Locate the cell with the specified text and output its [x, y] center coordinate. 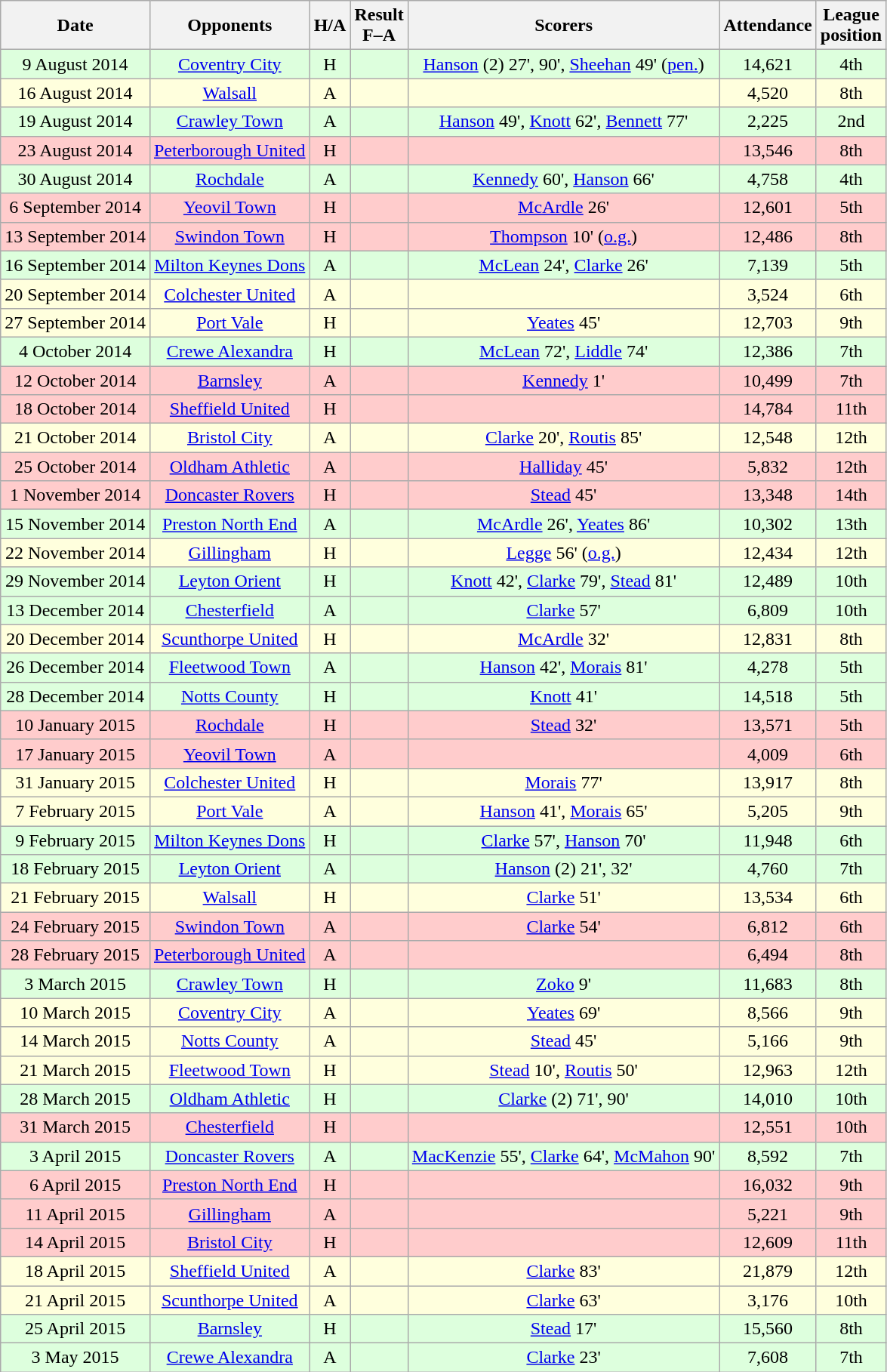
6,812 [768, 926]
27 September 2014 [75, 322]
McArdle 32' [563, 639]
12,831 [768, 639]
12,963 [768, 1070]
1 November 2014 [75, 495]
16 September 2014 [75, 265]
3,176 [768, 1300]
Knott 42', Clarke 79', Stead 81' [563, 581]
21 February 2015 [75, 898]
4,278 [768, 668]
4,009 [768, 754]
22 November 2014 [75, 553]
Thompson 10' (o.g.) [563, 236]
14,518 [768, 696]
13,546 [768, 150]
10 January 2015 [75, 725]
3 March 2015 [75, 984]
3,524 [768, 294]
21,879 [768, 1271]
6 September 2014 [75, 208]
10 March 2015 [75, 1013]
14 March 2015 [75, 1041]
Hanson 41', Morais 65' [563, 811]
25 October 2014 [75, 467]
28 February 2015 [75, 955]
24 February 2015 [75, 926]
Halliday 45' [563, 467]
10,499 [768, 380]
12,551 [768, 1127]
12,609 [768, 1242]
Kennedy 1' [563, 380]
8,592 [768, 1156]
29 November 2014 [75, 581]
Hanson (2) 21', 32' [563, 869]
16,032 [768, 1185]
13,917 [768, 782]
21 March 2015 [75, 1070]
Kennedy 60', Hanson 66' [563, 179]
25 April 2015 [75, 1329]
21 October 2014 [75, 438]
H/A [330, 26]
5,205 [768, 811]
Clarke 57', Hanson 70' [563, 840]
Clarke 63' [563, 1300]
12,386 [768, 351]
Hanson 42', Morais 81' [563, 668]
Hanson (2) 27', 90', Sheehan 49' (pen.) [563, 64]
20 September 2014 [75, 294]
30 August 2014 [75, 179]
12,434 [768, 553]
9 August 2014 [75, 64]
3 April 2015 [75, 1156]
12,486 [768, 236]
McArdle 26', Yeates 86' [563, 524]
13,348 [768, 495]
Clarke 23' [563, 1358]
28 December 2014 [75, 696]
12,489 [768, 581]
8,566 [768, 1013]
Clarke 83' [563, 1271]
Clarke 51' [563, 898]
13 December 2014 [75, 610]
Zoko 9' [563, 984]
Leagueposition [851, 26]
4,520 [768, 93]
11,948 [768, 840]
McLean 72', Liddle 74' [563, 351]
13,571 [768, 725]
31 January 2015 [75, 782]
Legge 56' (o.g.) [563, 553]
9 February 2015 [75, 840]
ResultF–A [379, 26]
12 October 2014 [75, 380]
Clarke 20', Routis 85' [563, 438]
Opponents [229, 26]
McArdle 26' [563, 208]
Morais 77' [563, 782]
6,494 [768, 955]
MacKenzie 55', Clarke 64', McMahon 90' [563, 1156]
17 January 2015 [75, 754]
Attendance [768, 26]
6 April 2015 [75, 1185]
31 March 2015 [75, 1127]
4,760 [768, 869]
18 October 2014 [75, 409]
4 October 2014 [75, 351]
Clarke (2) 71', 90' [563, 1099]
19 August 2014 [75, 122]
Knott 41' [563, 696]
14 April 2015 [75, 1242]
Stead 17' [563, 1329]
23 August 2014 [75, 150]
4,758 [768, 179]
Yeates 69' [563, 1013]
12,601 [768, 208]
7,139 [768, 265]
14,784 [768, 409]
2nd [851, 122]
20 December 2014 [75, 639]
7 February 2015 [75, 811]
Stead 32' [563, 725]
7,608 [768, 1358]
26 December 2014 [75, 668]
5,221 [768, 1213]
28 March 2015 [75, 1099]
11,683 [768, 984]
6,809 [768, 610]
5,166 [768, 1041]
14,010 [768, 1099]
Yeates 45' [563, 322]
Clarke 54' [563, 926]
2,225 [768, 122]
14,621 [768, 64]
McLean 24', Clarke 26' [563, 265]
14th [851, 495]
Scorers [563, 26]
12,548 [768, 438]
Date [75, 26]
16 August 2014 [75, 93]
13th [851, 524]
12,703 [768, 322]
18 April 2015 [75, 1271]
10,302 [768, 524]
5,832 [768, 467]
13 September 2014 [75, 236]
15,560 [768, 1329]
3 May 2015 [75, 1358]
11 April 2015 [75, 1213]
Clarke 57' [563, 610]
18 February 2015 [75, 869]
Stead 10', Routis 50' [563, 1070]
13,534 [768, 898]
Hanson 49', Knott 62', Bennett 77' [563, 122]
15 November 2014 [75, 524]
21 April 2015 [75, 1300]
